From the cell containing the given text, extract its center point as [x, y] coordinate. 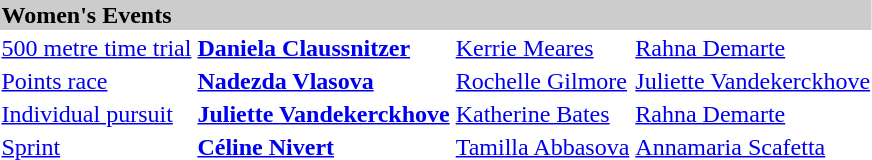
Rochelle Gilmore [542, 81]
Points race [96, 81]
Kerrie Meares [542, 48]
500 metre time trial [96, 48]
Katherine Bates [542, 114]
Daniela Claussnitzer [324, 48]
Nadezda Vlasova [324, 81]
Women's Events [436, 15]
Individual pursuit [96, 114]
